From the cell containing the given text, extract its center point as [X, Y] coordinate. 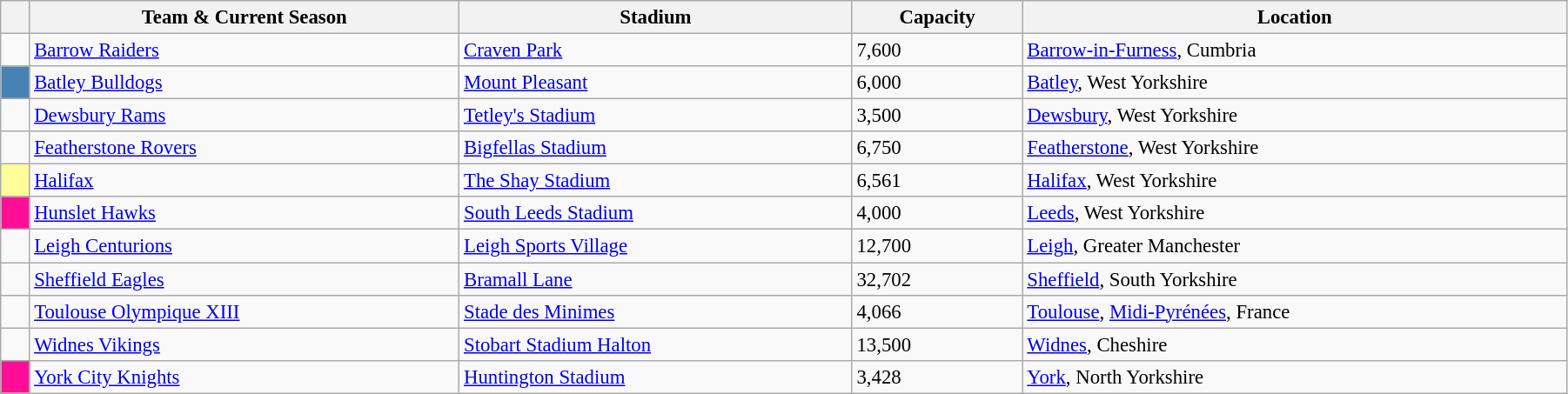
Halifax, West Yorkshire [1295, 181]
Leigh Sports Village [656, 246]
Leigh, Greater Manchester [1295, 246]
6,000 [937, 83]
York City Knights [245, 377]
4,000 [937, 213]
Dewsbury, West Yorkshire [1295, 116]
Dewsbury Rams [245, 116]
Batley Bulldogs [245, 83]
Craven Park [656, 50]
Stadium [656, 17]
3,500 [937, 116]
13,500 [937, 344]
Mount Pleasant [656, 83]
7,600 [937, 50]
Featherstone Rovers [245, 148]
3,428 [937, 377]
Location [1295, 17]
Bramall Lane [656, 279]
Bigfellas Stadium [656, 148]
South Leeds Stadium [656, 213]
Barrow Raiders [245, 50]
Leeds, West Yorkshire [1295, 213]
Featherstone, West Yorkshire [1295, 148]
Widnes, Cheshire [1295, 344]
6,750 [937, 148]
Stade des Minimes [656, 311]
32,702 [937, 279]
Capacity [937, 17]
Sheffield Eagles [245, 279]
Huntington Stadium [656, 377]
Batley, West Yorkshire [1295, 83]
Leigh Centurions [245, 246]
Toulouse Olympique XIII [245, 311]
Halifax [245, 181]
Barrow-in-Furness, Cumbria [1295, 50]
Tetley's Stadium [656, 116]
4,066 [937, 311]
The Shay Stadium [656, 181]
Sheffield, South Yorkshire [1295, 279]
6,561 [937, 181]
Widnes Vikings [245, 344]
York, North Yorkshire [1295, 377]
Team & Current Season [245, 17]
12,700 [937, 246]
Hunslet Hawks [245, 213]
Toulouse, Midi-Pyrénées, France [1295, 311]
Stobart Stadium Halton [656, 344]
